Return the (X, Y) coordinate for the center point of the cell that contains the specified text.  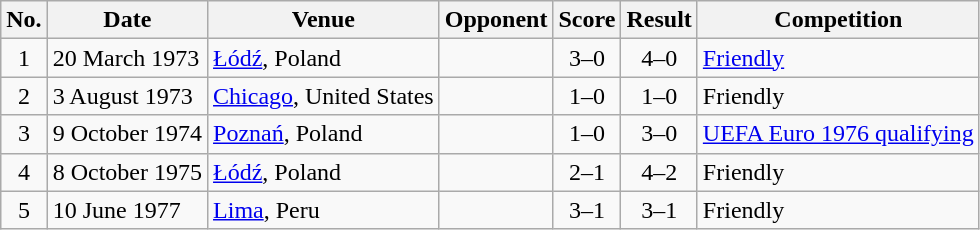
Poznań, Poland (324, 134)
Result (659, 20)
4–2 (659, 172)
20 March 1973 (127, 58)
Date (127, 20)
Score (587, 20)
Lima, Peru (324, 210)
Competition (838, 20)
UEFA Euro 1976 qualifying (838, 134)
5 (24, 210)
8 October 1975 (127, 172)
3 August 1973 (127, 96)
4–0 (659, 58)
9 October 1974 (127, 134)
4 (24, 172)
2 (24, 96)
Venue (324, 20)
Opponent (496, 20)
No. (24, 20)
2–1 (587, 172)
1 (24, 58)
10 June 1977 (127, 210)
Chicago, United States (324, 96)
3 (24, 134)
